Return the [X, Y] coordinate for the center point of the cell that contains the specified text.  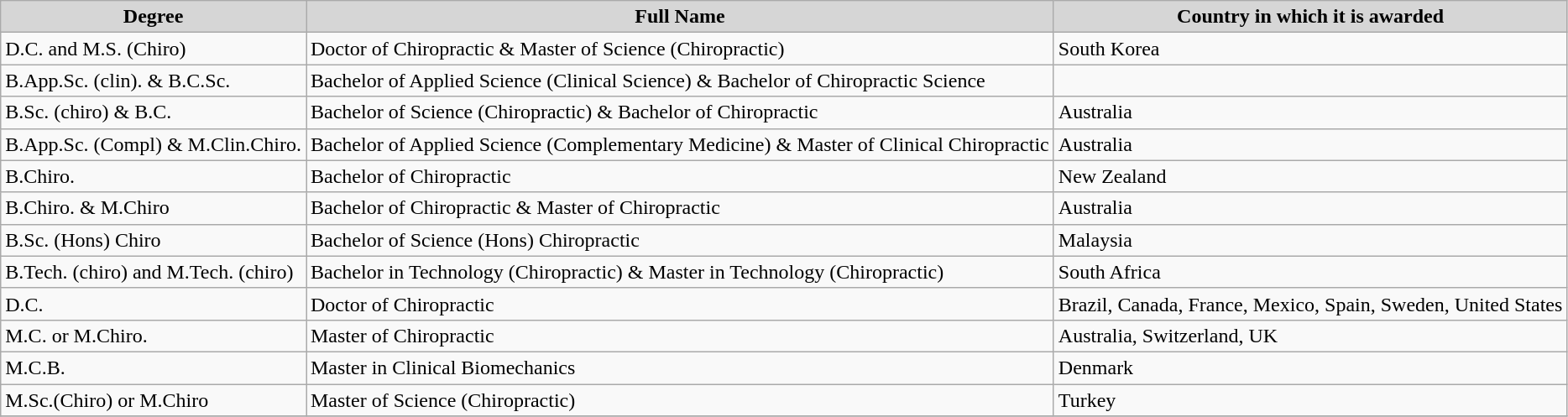
Bachelor of Science (Chiropractic) & Bachelor of Chiropractic [680, 112]
Bachelor of Chiropractic & Master of Chiropractic [680, 208]
Bachelor of Applied Science (Complementary Medicine) & Master of Clinical Chiropractic [680, 144]
Doctor of Chiropractic [680, 304]
Denmark [1310, 367]
Full Name [680, 17]
B.App.Sc. (Compl) & M.Clin.Chiro. [154, 144]
B.Tech. (chiro) and M.Tech. (chiro) [154, 272]
B.Sc. (Hons) Chiro [154, 240]
D.C. [154, 304]
Degree [154, 17]
M.C.B. [154, 367]
Master in Clinical Biomechanics [680, 367]
Brazil, Canada, France, Mexico, Spain, Sweden, United States [1310, 304]
Bachelor in Technology (Chiropractic) & Master in Technology (Chiropractic) [680, 272]
New Zealand [1310, 176]
Doctor of Chiropractic & Master of Science (Chiropractic) [680, 49]
B.Sc. (chiro) & B.C. [154, 112]
Country in which it is awarded [1310, 17]
Australia, Switzerland, UK [1310, 336]
D.C. and M.S. (Chiro) [154, 49]
South Korea [1310, 49]
M.C. or M.Chiro. [154, 336]
Malaysia [1310, 240]
Turkey [1310, 400]
B.Chiro. [154, 176]
M.Sc.(Chiro) or M.Chiro [154, 400]
Bachelor of Science (Hons) Chiropractic [680, 240]
Master of Science (Chiropractic) [680, 400]
Bachelor of Chiropractic [680, 176]
South Africa [1310, 272]
Bachelor of Applied Science (Clinical Science) & Bachelor of Chiropractic Science [680, 81]
Master of Chiropractic [680, 336]
B.App.Sc. (clin). & B.C.Sc. [154, 81]
B.Chiro. & M.Chiro [154, 208]
